Search for the cell housing the specified text and yield its (X, Y) center coordinate. 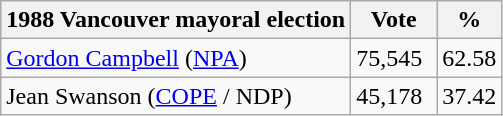
Jean Swanson (COPE / NDP) (176, 96)
% (470, 20)
1988 Vancouver mayoral election (176, 20)
Gordon Campbell (NPA) (176, 58)
Vote (394, 20)
62.58 (470, 58)
45,178 (394, 96)
75,545 (394, 58)
37.42 (470, 96)
